Scan for the cell matching the given text and deliver its [x, y] coordinate at center. 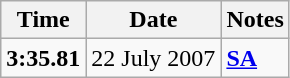
Notes [255, 20]
22 July 2007 [154, 58]
Date [154, 20]
SA [255, 58]
Time [44, 20]
3:35.81 [44, 58]
